From the cell containing the given text, extract its center point as (x, y) coordinate. 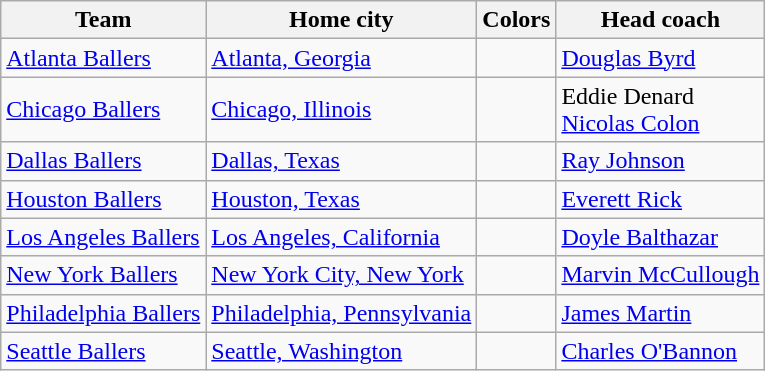
Chicago, Illinois (342, 110)
Seattle, Washington (342, 351)
Home city (342, 20)
Houston Ballers (104, 199)
Los Angeles Ballers (104, 237)
Chicago Ballers (104, 110)
Everett Rick (660, 199)
Colors (516, 20)
Atlanta, Georgia (342, 58)
New York City, New York (342, 275)
Head coach (660, 20)
Ray Johnson (660, 161)
Charles O'Bannon (660, 351)
Dallas, Texas (342, 161)
Douglas Byrd (660, 58)
Eddie Denard Nicolas Colon (660, 110)
Doyle Balthazar (660, 237)
New York Ballers (104, 275)
Los Angeles, California (342, 237)
Team (104, 20)
Houston, Texas (342, 199)
Philadelphia, Pennsylvania (342, 313)
Dallas Ballers (104, 161)
Philadelphia Ballers (104, 313)
James Martin (660, 313)
Marvin McCullough (660, 275)
Seattle Ballers (104, 351)
Atlanta Ballers (104, 58)
